Provide the [x, y] coordinate of the cell's center where the given text is located.  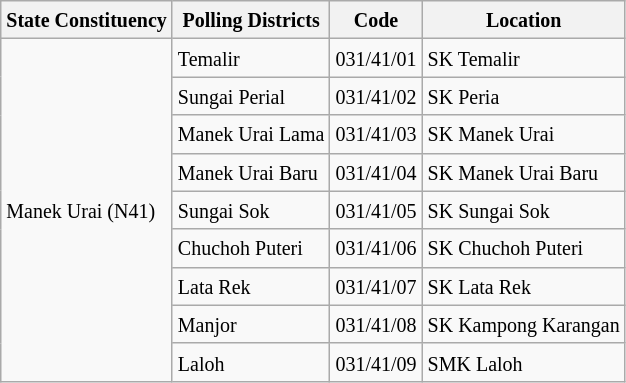
Laloh [251, 362]
031/41/01 [376, 58]
Code [376, 20]
Manek Urai Baru [251, 172]
SK Kampong Karangan [524, 324]
031/41/07 [376, 286]
Manek Urai (N41) [87, 210]
SK Temalir [524, 58]
031/41/04 [376, 172]
SMK Laloh [524, 362]
SK Peria [524, 96]
Manek Urai Lama [251, 134]
Sungai Perial [251, 96]
031/41/03 [376, 134]
031/41/06 [376, 248]
SK Lata Rek [524, 286]
Chuchoh Puteri [251, 248]
Sungai Sok [251, 210]
Temalir [251, 58]
031/41/08 [376, 324]
SK Chuchoh Puteri [524, 248]
Location [524, 20]
031/41/05 [376, 210]
SK Sungai Sok [524, 210]
Lata Rek [251, 286]
SK Manek Urai [524, 134]
031/41/09 [376, 362]
Polling Districts [251, 20]
State Constituency [87, 20]
Manjor [251, 324]
031/41/02 [376, 96]
SK Manek Urai Baru [524, 172]
